Provide the [x, y] coordinate of the cell's center where the given text is located.  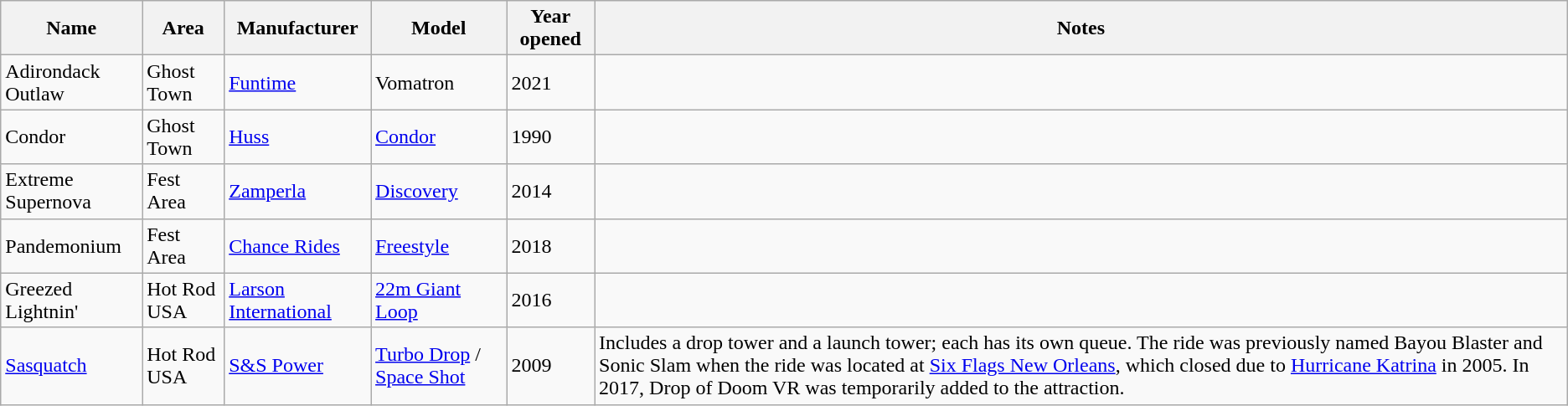
Model [439, 28]
Larson International [298, 300]
Adirondack Outlaw [72, 82]
Extreme Supernova [72, 191]
22m Giant Loop [439, 300]
2018 [551, 246]
Sasquatch [72, 366]
Year opened [551, 28]
Funtime [298, 82]
Pandemonium [72, 246]
Manufacturer [298, 28]
Turbo Drop / Space Shot [439, 366]
2016 [551, 300]
Chance Rides [298, 246]
2021 [551, 82]
Freestyle [439, 246]
Greezed Lightnin' [72, 300]
Name [72, 28]
S&S Power [298, 366]
Area [183, 28]
1990 [551, 137]
2014 [551, 191]
Notes [1081, 28]
Huss [298, 137]
2009 [551, 366]
Vomatron [439, 82]
Discovery [439, 191]
Zamperla [298, 191]
